Output the [X, Y] coordinate of the center of the cell containing the given text.  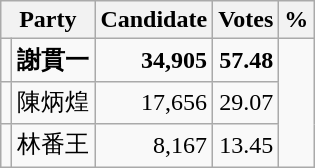
Votes [246, 20]
29.07 [246, 102]
34,905 [154, 60]
林番王 [54, 146]
17,656 [154, 102]
% [296, 20]
謝貫一 [54, 60]
Party [48, 20]
陳炳煌 [54, 102]
Candidate [154, 20]
8,167 [154, 146]
13.45 [246, 146]
57.48 [246, 60]
